Identify which cell holds the provided text, then report its [X, Y] central coordinate. 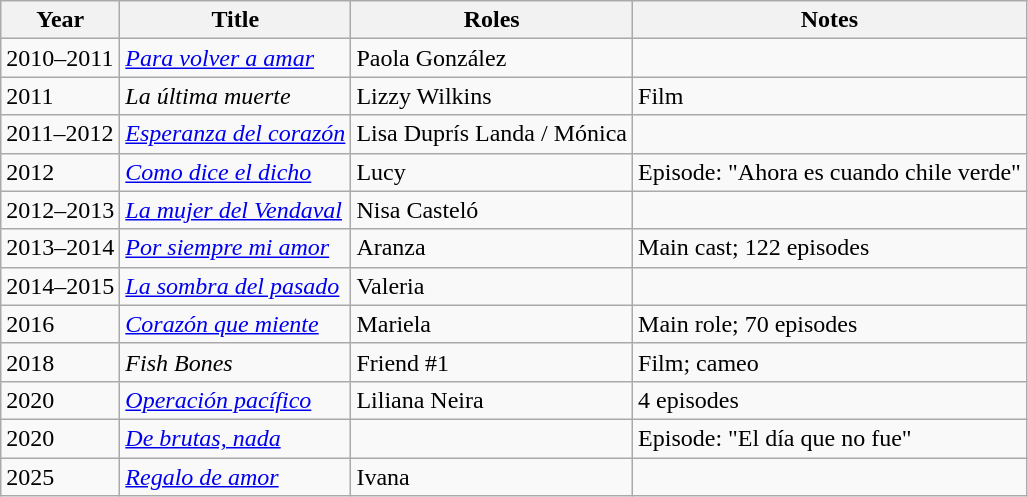
Notes [830, 20]
2018 [60, 362]
Fish Bones [236, 362]
2011–2012 [60, 134]
2012 [60, 172]
Nisa Casteló [492, 210]
Por siempre mi amor [236, 248]
2011 [60, 96]
2012–2013 [60, 210]
De brutas, nada [236, 438]
Mariela [492, 324]
Roles [492, 20]
Regalo de amor [236, 477]
Para volver a amar [236, 58]
Main role; 70 episodes [830, 324]
Lizzy Wilkins [492, 96]
Lisa Duprís Landa / Mónica [492, 134]
Valeria [492, 286]
La mujer del Vendaval [236, 210]
Episode: "El día que no fue" [830, 438]
Como dice el dicho [236, 172]
Main cast; 122 episodes [830, 248]
2014–2015 [60, 286]
Lucy [492, 172]
Aranza [492, 248]
Year [60, 20]
La sombra del pasado [236, 286]
Esperanza del corazón [236, 134]
Corazón que miente [236, 324]
Film [830, 96]
2025 [60, 477]
Paola González [492, 58]
Operación pacífico [236, 400]
Title [236, 20]
Episode: "Ahora es cuando chile verde" [830, 172]
La última muerte [236, 96]
Film; cameo [830, 362]
2016 [60, 324]
4 episodes [830, 400]
2013–2014 [60, 248]
Liliana Neira [492, 400]
Friend #1 [492, 362]
Ivana [492, 477]
2010–2011 [60, 58]
